From the cell containing the given text, extract its center point as [x, y] coordinate. 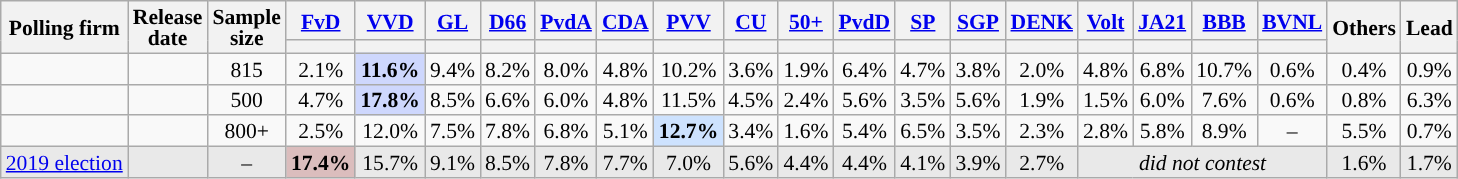
6.3% [1430, 100]
Others [1364, 27]
3.4% [750, 132]
CDA [626, 20]
3.8% [978, 68]
9.1% [452, 162]
2.4% [806, 100]
12.0% [390, 132]
5.8% [1162, 132]
SGP [978, 20]
2.0% [1041, 68]
8.2% [508, 68]
15.7% [390, 162]
JA21 [1162, 20]
0.4% [1364, 68]
VVD [390, 20]
1.5% [1106, 100]
DENK [1041, 20]
17.8% [390, 100]
10.2% [688, 68]
6.4% [865, 68]
500 [246, 100]
8.0% [566, 68]
0.9% [1430, 68]
PVV [688, 20]
did not contest [1202, 162]
2.1% [320, 68]
7.5% [452, 132]
3.9% [978, 162]
1.7% [1430, 162]
Polling firm [64, 27]
Samplesize [246, 27]
Releasedate [168, 27]
17.4% [320, 162]
7.0% [688, 162]
FvD [320, 20]
4.1% [922, 162]
11.6% [390, 68]
2.8% [1106, 132]
2019 election [64, 162]
50+ [806, 20]
7.6% [1224, 100]
2.3% [1041, 132]
5.5% [1364, 132]
Lead [1430, 27]
2.5% [320, 132]
9.4% [452, 68]
2.7% [1041, 162]
GL [452, 20]
815 [246, 68]
10.7% [1224, 68]
4.5% [750, 100]
BVNL [1292, 20]
11.5% [688, 100]
6.5% [922, 132]
5.1% [626, 132]
6.6% [508, 100]
12.7% [688, 132]
CU [750, 20]
D66 [508, 20]
PvdA [566, 20]
BBB [1224, 20]
8.9% [1224, 132]
Volt [1106, 20]
5.4% [865, 132]
0.8% [1364, 100]
3.6% [750, 68]
SP [922, 20]
0.7% [1430, 132]
7.7% [626, 162]
800+ [246, 132]
PvdD [865, 20]
